Return the (X, Y) coordinate for the center point of the cell that contains the specified text.  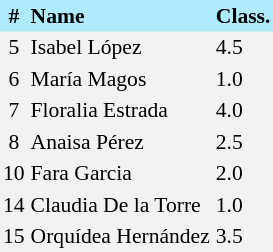
Floralia Estrada (120, 110)
10 (14, 174)
15 (14, 236)
8 (14, 142)
Claudia De la Torre (120, 205)
6 (14, 79)
Anaisa Pérez (120, 142)
Name (120, 16)
14 (14, 205)
# (14, 16)
María Magos (120, 79)
5 (14, 48)
Isabel López (120, 48)
7 (14, 110)
Orquídea Hernández (120, 236)
Fara Garcia (120, 174)
